Locate the cell with the specified text and output its [X, Y] center coordinate. 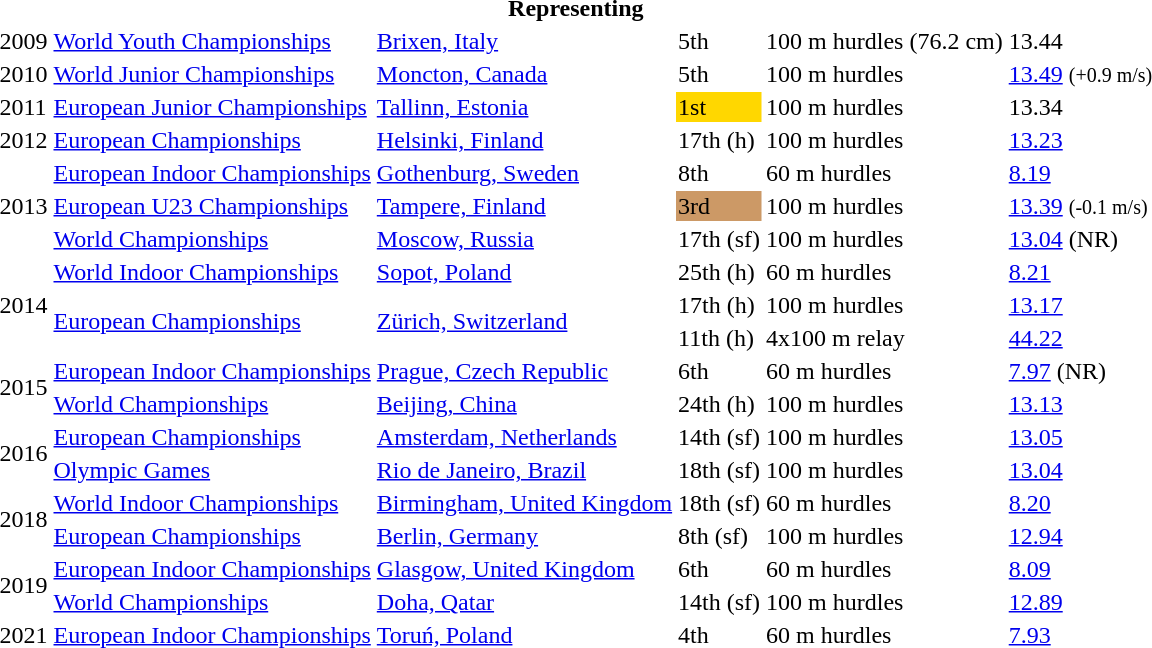
Beijing, China [524, 404]
World Junior Championships [212, 74]
European U23 Championships [212, 206]
Prague, Czech Republic [524, 371]
1st [720, 107]
24th (h) [720, 404]
Olympic Games [212, 470]
Helsinki, Finland [524, 140]
Tallinn, Estonia [524, 107]
World Youth Championships [212, 41]
11th (h) [720, 338]
3rd [720, 206]
European Junior Championships [212, 107]
Amsterdam, Netherlands [524, 437]
Sopot, Poland [524, 272]
Zürich, Switzerland [524, 322]
Rio de Janeiro, Brazil [524, 470]
Berlin, Germany [524, 536]
8th [720, 173]
Moncton, Canada [524, 74]
8th (sf) [720, 536]
Doha, Qatar [524, 602]
17th (sf) [720, 239]
4x100 m relay [885, 338]
Brixen, Italy [524, 41]
25th (h) [720, 272]
100 m hurdles (76.2 cm) [885, 41]
Glasgow, United Kingdom [524, 569]
Tampere, Finland [524, 206]
Gothenburg, Sweden [524, 173]
Moscow, Russia [524, 239]
Birmingham, United Kingdom [524, 503]
